Extract the [X, Y] coordinate from the center of the cell holding the provided text.  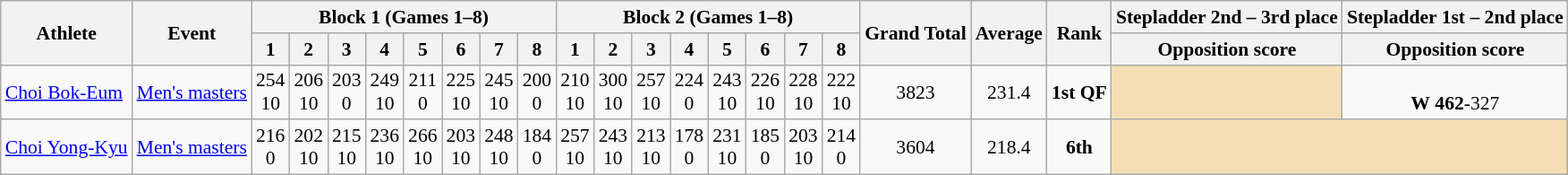
Block 2 (Games 1–8) [708, 17]
23110 [727, 147]
30010 [614, 92]
231.4 [1010, 92]
3604 [915, 147]
1780 [689, 147]
2160 [270, 147]
1840 [537, 147]
Average [1010, 32]
2240 [689, 92]
22610 [766, 92]
Choi Bok-Eum [66, 92]
218.4 [1010, 147]
Stepladder 1st – 2nd place [1455, 17]
20210 [308, 147]
21010 [575, 92]
25410 [270, 92]
2030 [347, 92]
1850 [766, 147]
24810 [499, 147]
22510 [462, 92]
Event [192, 32]
Choi Yong-Kyu [66, 147]
22210 [841, 92]
Stepladder 2nd – 3rd place [1227, 17]
26610 [422, 147]
Athlete [66, 32]
Grand Total [915, 32]
24910 [385, 92]
21310 [652, 147]
2000 [537, 92]
21510 [347, 147]
3823 [915, 92]
24510 [499, 92]
Block 1 (Games 1–8) [404, 17]
W 462-327 [1455, 92]
20610 [308, 92]
22810 [804, 92]
2140 [841, 147]
Rank [1079, 32]
1st QF [1079, 92]
6th [1079, 147]
23610 [385, 147]
2110 [422, 92]
